Scan for the cell matching the given text and deliver its [x, y] coordinate at center. 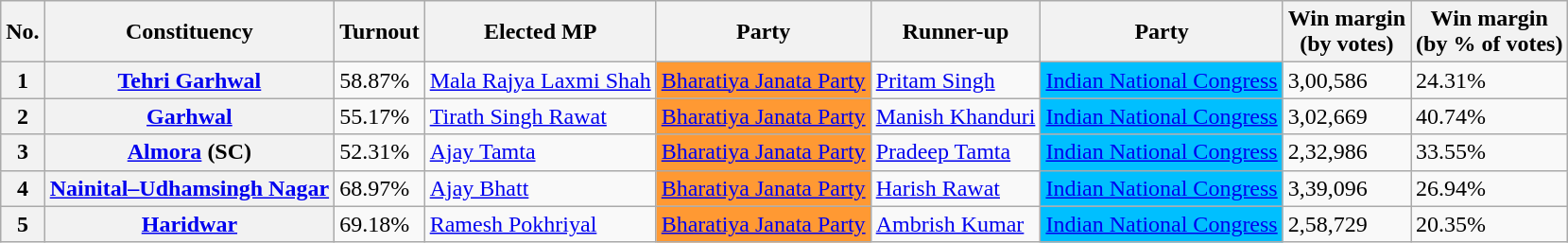
68.97% [380, 188]
Constituency [189, 32]
2,58,729 [1346, 224]
3 [23, 152]
Ramesh Pokhriyal [541, 224]
55.17% [380, 116]
Win margin(by votes) [1346, 32]
2,32,986 [1346, 152]
Elected MP [541, 32]
Pritam Singh [956, 80]
5 [23, 224]
33.55% [1490, 152]
3,00,586 [1346, 80]
58.87% [380, 80]
Mala Rajya Laxmi Shah [541, 80]
3,02,669 [1346, 116]
4 [23, 188]
Runner-up [956, 32]
26.94% [1490, 188]
No. [23, 32]
Ajay Tamta [541, 152]
69.18% [380, 224]
Ambrish Kumar [956, 224]
Harish Rawat [956, 188]
Tirath Singh Rawat [541, 116]
Pradeep Tamta [956, 152]
Turnout [380, 32]
Haridwar [189, 224]
Ajay Bhatt [541, 188]
Tehri Garhwal [189, 80]
24.31% [1490, 80]
Win margin(by % of votes) [1490, 32]
52.31% [380, 152]
Almora (SC) [189, 152]
1 [23, 80]
Manish Khanduri [956, 116]
40.74% [1490, 116]
Nainital–Udhamsingh Nagar [189, 188]
20.35% [1490, 224]
Garhwal [189, 116]
3,39,096 [1346, 188]
2 [23, 116]
